Determine the [X, Y] coordinate at the center of the cell enclosing the given text.  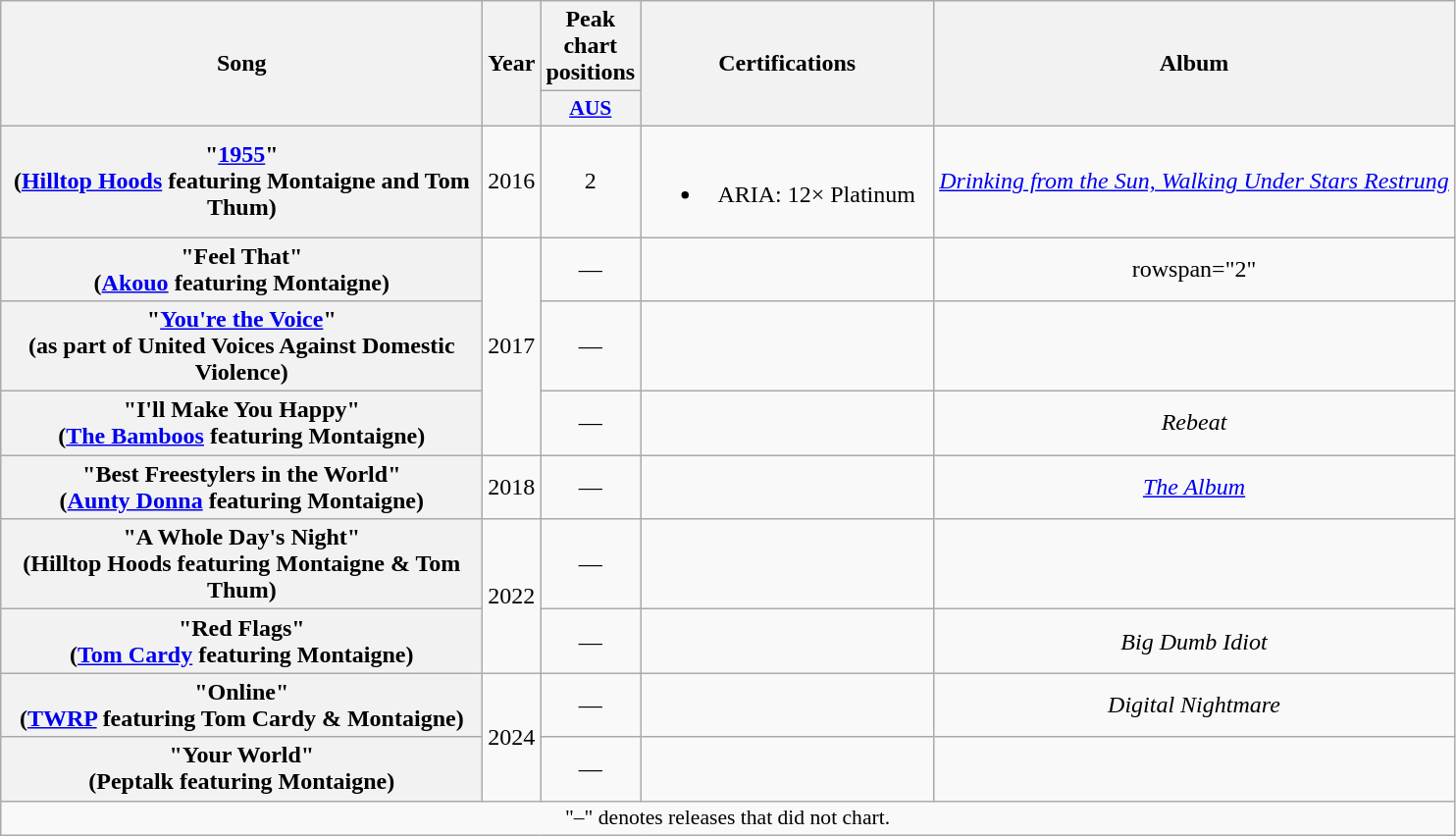
Rebeat [1195, 424]
2022 [512, 597]
"You're the Voice"(as part of United Voices Against Domestic Violence) [241, 346]
Year [512, 64]
"1955"(Hilltop Hoods featuring Montaigne and Tom Thum) [241, 181]
Big Dumb Idiot [1195, 642]
2018 [512, 487]
"Red Flags"(Tom Cardy featuring Montaigne) [241, 642]
2017 [512, 346]
2024 [512, 737]
Drinking from the Sun, Walking Under Stars Restrung [1195, 181]
The Album [1195, 487]
AUS [591, 109]
2016 [512, 181]
Certifications [787, 64]
rowspan="2" [1195, 269]
Album [1195, 64]
ARIA: 12× Platinum [787, 181]
"I'll Make You Happy"(The Bamboos featuring Montaigne) [241, 424]
"Your World"(Peptalk featuring Montaigne) [241, 769]
"A Whole Day's Night"(Hilltop Hoods featuring Montaigne & Tom Thum) [241, 564]
Digital Nightmare [1195, 705]
"Best Freestylers in the World"(Aunty Donna featuring Montaigne) [241, 487]
Peak chart positions [591, 46]
2 [591, 181]
"Feel That"(Akouo featuring Montaigne) [241, 269]
"Online"(TWRP featuring Tom Cardy & Montaigne) [241, 705]
Song [241, 64]
"–" denotes releases that did not chart. [728, 818]
